Return the (X, Y) coordinate for the center point of the cell that contains the specified text.  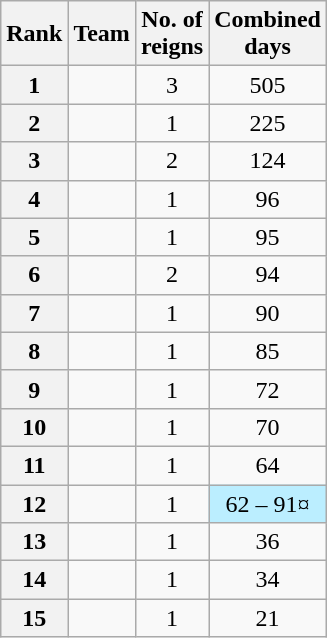
14 (34, 580)
12 (34, 503)
64 (268, 465)
11 (34, 465)
94 (268, 275)
Combineddays (268, 34)
No. ofreigns (172, 34)
15 (34, 618)
Team (102, 34)
7 (34, 313)
96 (268, 199)
85 (268, 351)
505 (268, 85)
10 (34, 427)
5 (34, 237)
36 (268, 542)
34 (268, 580)
90 (268, 313)
Rank (34, 34)
8 (34, 351)
95 (268, 237)
9 (34, 389)
72 (268, 389)
4 (34, 199)
21 (268, 618)
124 (268, 161)
13 (34, 542)
70 (268, 427)
6 (34, 275)
225 (268, 123)
62 – 91¤ (268, 503)
